Detect which cell encompasses the target text, then output its (x, y) center coordinate. 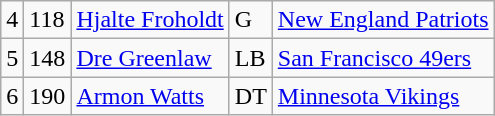
LB (250, 58)
San Francisco 49ers (383, 58)
Hjalte Froholdt (150, 20)
118 (48, 20)
6 (12, 96)
DT (250, 96)
4 (12, 20)
148 (48, 58)
Minnesota Vikings (383, 96)
G (250, 20)
190 (48, 96)
Armon Watts (150, 96)
New England Patriots (383, 20)
5 (12, 58)
Dre Greenlaw (150, 58)
